From the cell containing the given text, extract its center point as [X, Y] coordinate. 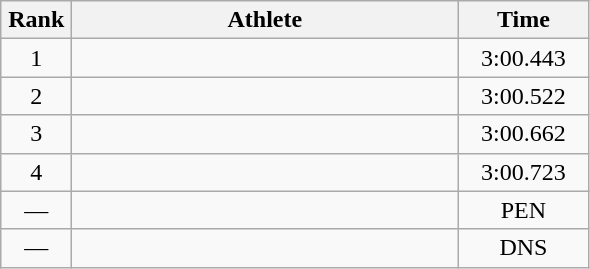
3:00.723 [524, 172]
PEN [524, 210]
3 [36, 134]
Time [524, 20]
3:00.662 [524, 134]
Athlete [265, 20]
1 [36, 58]
DNS [524, 248]
3:00.443 [524, 58]
Rank [36, 20]
3:00.522 [524, 96]
4 [36, 172]
2 [36, 96]
